Locate the cell with the specified text and output its (x, y) center coordinate. 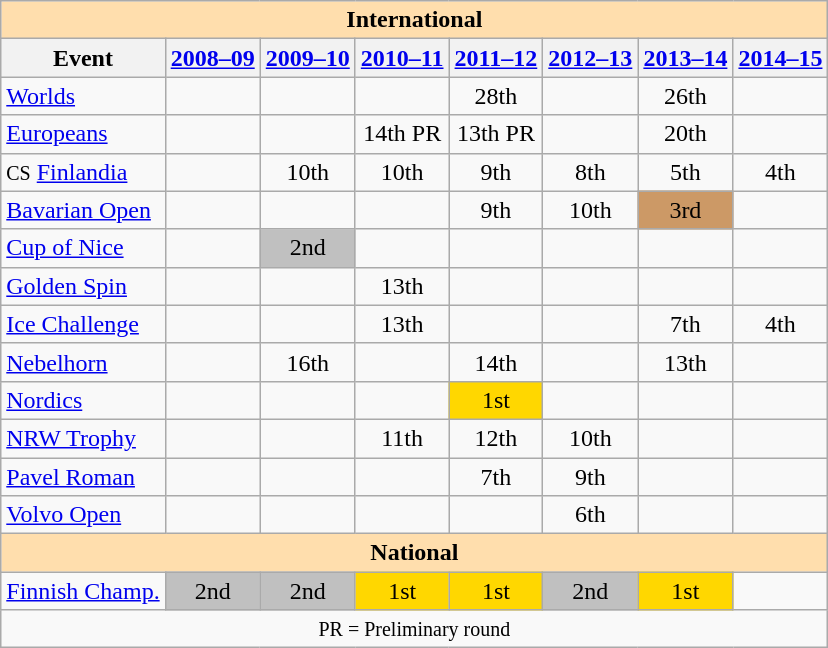
28th (496, 96)
8th (590, 172)
20th (686, 134)
Finnish Champ. (83, 591)
Event (83, 58)
16th (308, 362)
14th (496, 362)
Nebelhorn (83, 362)
Nordics (83, 400)
12th (496, 438)
Pavel Roman (83, 477)
5th (686, 172)
2014–15 (780, 58)
National (414, 553)
13th PR (496, 134)
Bavarian Open (83, 210)
2010–11 (402, 58)
PR = Preliminary round (414, 629)
14th PR (402, 134)
Ice Challenge (83, 324)
International (414, 20)
2012–13 (590, 58)
Europeans (83, 134)
2009–10 (308, 58)
2013–14 (686, 58)
11th (402, 438)
2011–12 (496, 58)
Cup of Nice (83, 248)
2008–09 (212, 58)
Golden Spin (83, 286)
3rd (686, 210)
CS Finlandia (83, 172)
Worlds (83, 96)
Volvo Open (83, 515)
26th (686, 96)
NRW Trophy (83, 438)
6th (590, 515)
